Find where the given text appears and provide that cell's center as (x, y) coordinate. 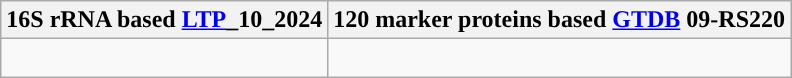
16S rRNA based LTP_10_2024 (164, 20)
120 marker proteins based GTDB 09-RS220 (560, 20)
